Locate the cell with the specified text and output its [x, y] center coordinate. 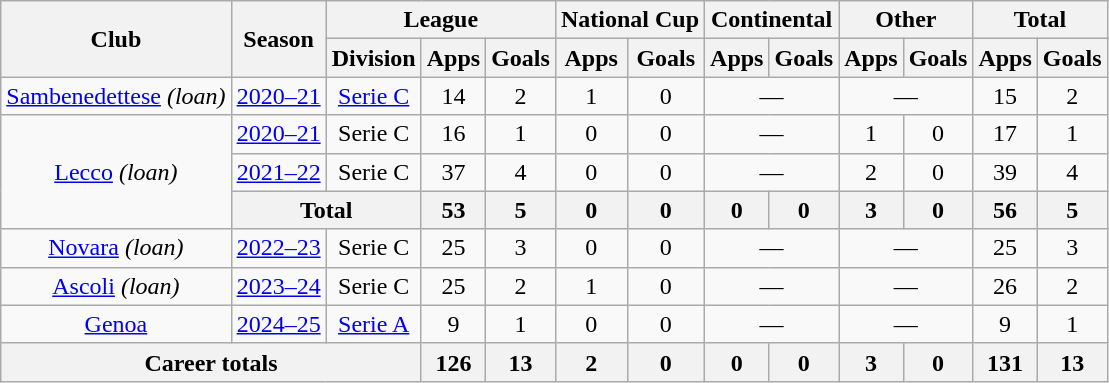
Continental [772, 20]
17 [1005, 134]
2022–23 [278, 248]
Genoa [116, 324]
15 [1005, 96]
2024–25 [278, 324]
Sambenedettese (loan) [116, 96]
26 [1005, 286]
37 [453, 172]
131 [1005, 362]
Other [906, 20]
16 [453, 134]
53 [453, 210]
39 [1005, 172]
Club [116, 39]
126 [453, 362]
Division [374, 58]
Serie A [374, 324]
2023–24 [278, 286]
2021–22 [278, 172]
Career totals [211, 362]
League [440, 20]
56 [1005, 210]
Novara (loan) [116, 248]
Season [278, 39]
14 [453, 96]
National Cup [630, 20]
Lecco (loan) [116, 172]
Ascoli (loan) [116, 286]
